Locate the cell with the specified text and output its (X, Y) center coordinate. 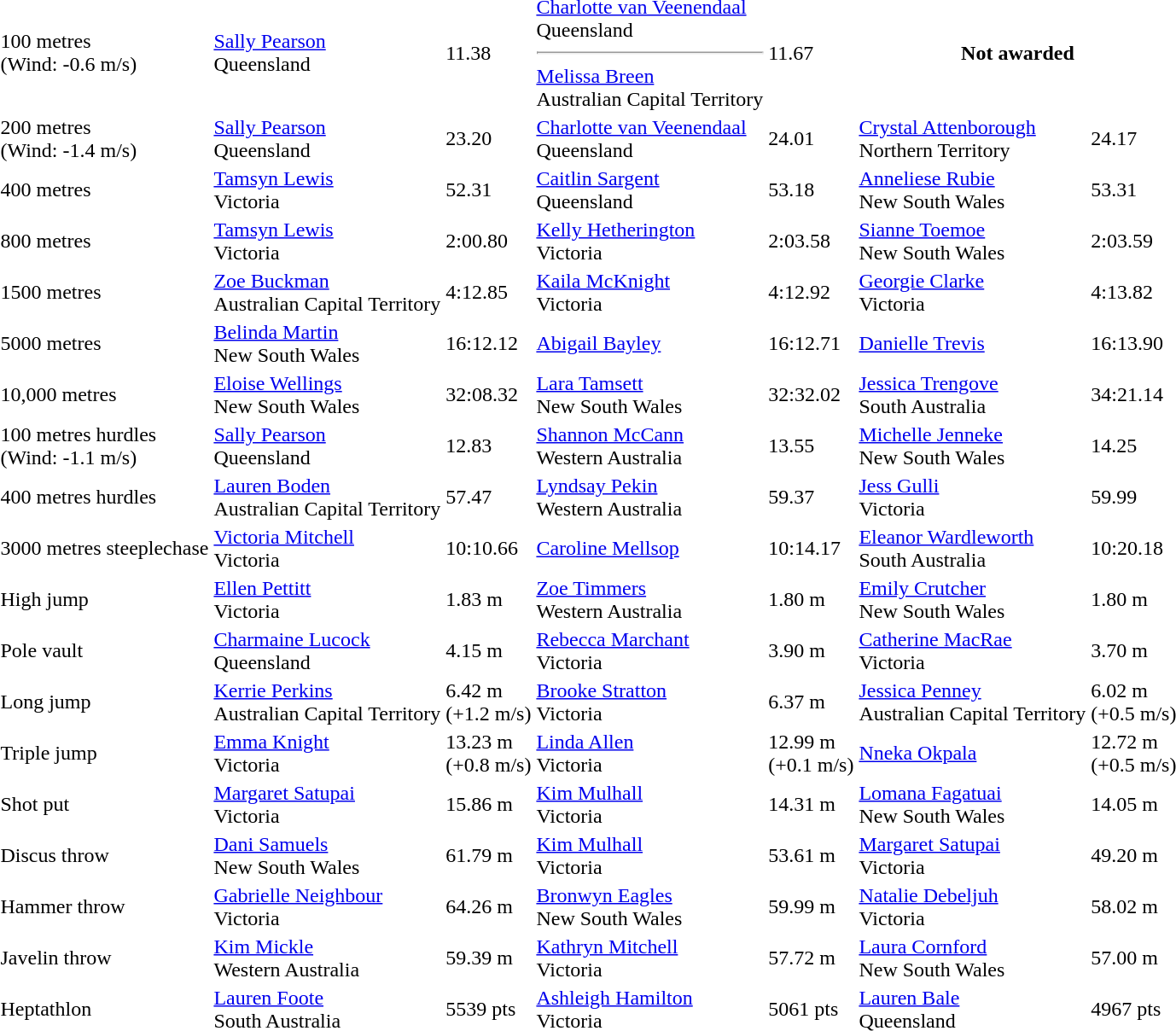
14.31 m (811, 804)
Kelly HetheringtonVictoria (650, 241)
59.39 m (488, 958)
12.83 (488, 446)
59.37 (811, 497)
13.23 m (+0.8 m/s) (488, 753)
Abigail Bayley (650, 343)
6.37 m (811, 702)
53.18 (811, 189)
Zoe TimmersWestern Australia (650, 599)
52.31 (488, 189)
13.55 (811, 446)
12.99 m (+0.1 m/s) (811, 753)
Kaila McKnightVictoria (650, 292)
53.61 m (811, 855)
16:12.71 (811, 343)
10:14.17 (811, 548)
32:08.32 (488, 394)
Kim MickleWestern Australia (328, 958)
Gabrielle NeighbourVictoria (328, 906)
Catherine MacRaeVictoria (973, 650)
Caroline Mellsop (650, 548)
Sianne ToemoeNew South Wales (973, 241)
Emma KnightVictoria (328, 753)
3.90 m (811, 650)
4:12.92 (811, 292)
Charmaine LucockQueensland (328, 650)
4.15 m (488, 650)
Nneka Okpala (973, 753)
Anneliese RubieNew South Wales (973, 189)
Lyndsay PekinWestern Australia (650, 497)
Zoe BuckmanAustralian Capital Territory (328, 292)
Bronwyn EaglesNew South Wales (650, 906)
24.01 (811, 138)
Brooke StrattonVictoria (650, 702)
64.26 m (488, 906)
Eloise WellingsNew South Wales (328, 394)
Jessica TrengoveSouth Australia (973, 394)
6.42 m (+1.2 m/s) (488, 702)
Danielle Trevis (973, 343)
15.86 m (488, 804)
4:12.85 (488, 292)
Lauren BodenAustralian Capital Territory (328, 497)
Georgie ClarkeVictoria (973, 292)
Victoria MitchellVictoria (328, 548)
Lomana FagatuaiNew South Wales (973, 804)
Belinda MartinNew South Wales (328, 343)
Charlotte van VeenendaalQueensland (650, 138)
Natalie DebeljuhVictoria (973, 906)
Michelle JennekeNew South Wales (973, 446)
Rebecca MarchantVictoria (650, 650)
2:00.80 (488, 241)
Jess GulliVictoria (973, 497)
61.79 m (488, 855)
Caitlin SargentQueensland (650, 189)
Jessica PenneyAustralian Capital Territory (973, 702)
Eleanor WardleworthSouth Australia (973, 548)
Lara TamsettNew South Wales (650, 394)
Laura CornfordNew South Wales (973, 958)
Linda AllenVictoria (650, 753)
59.99 m (811, 906)
16:12.12 (488, 343)
Ellen PettittVictoria (328, 599)
Kathryn MitchellVictoria (650, 958)
32:32.02 (811, 394)
23.20 (488, 138)
10:10.66 (488, 548)
Emily CrutcherNew South Wales (973, 599)
Shannon McCannWestern Australia (650, 446)
57.72 m (811, 958)
1.83 m (488, 599)
1.80 m (811, 599)
Dani SamuelsNew South Wales (328, 855)
Kerrie PerkinsAustralian Capital Territory (328, 702)
2:03.58 (811, 241)
57.47 (488, 497)
Crystal AttenboroughNorthern Territory (973, 138)
